Extract the (x, y) coordinate from the center of the cell holding the provided text.  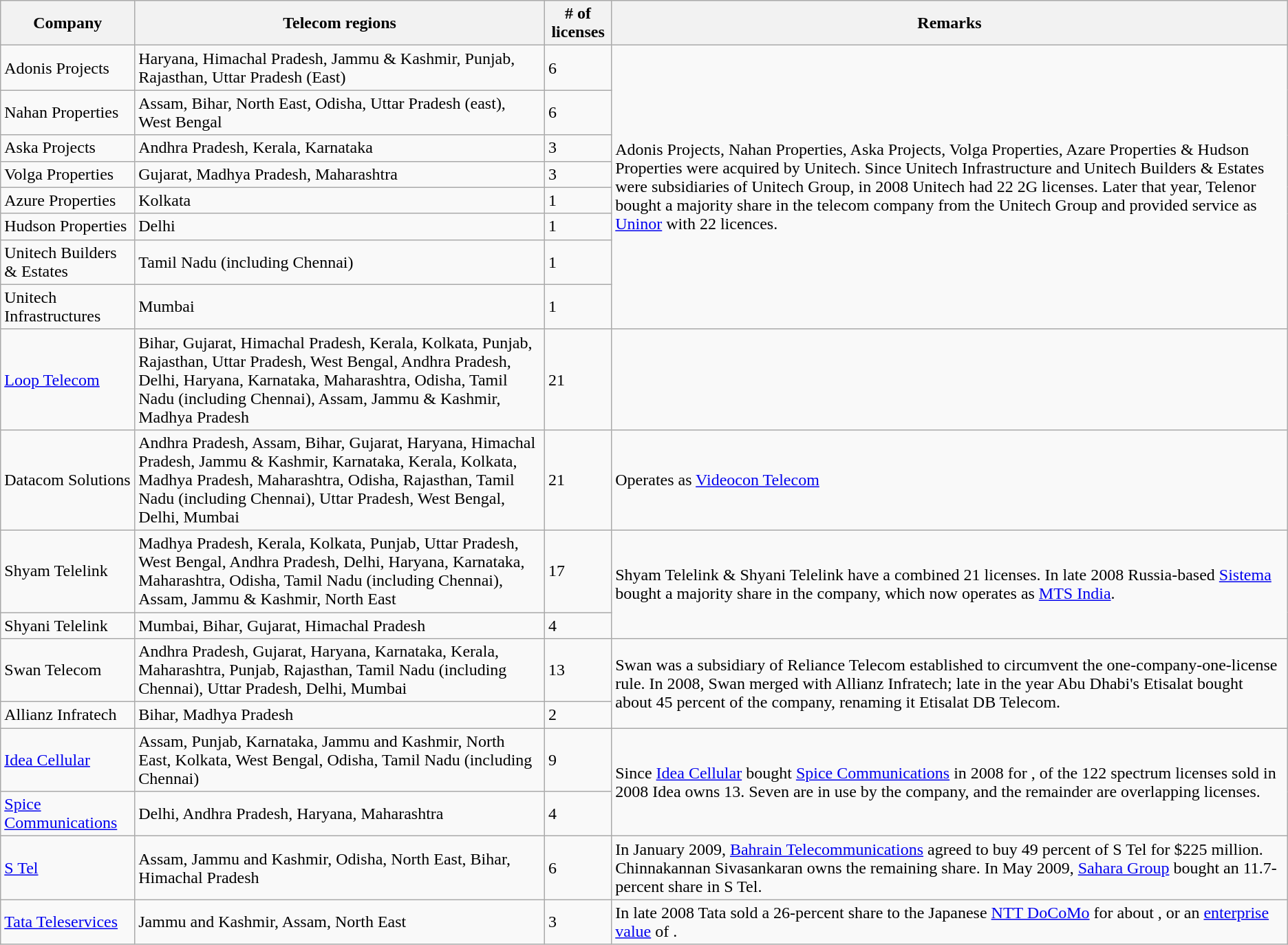
Idea Cellular (67, 760)
Datacom Solutions (67, 480)
Bihar, Madhya Pradesh (340, 715)
13 (578, 670)
Haryana, Himachal Pradesh, Jammu & Kashmir, Punjab, Rajasthan, Uttar Pradesh (East) (340, 67)
Tata Teleservices (67, 922)
Hudson Properties (67, 226)
Gujarat, Madhya Pradesh, Maharashtra (340, 174)
Unitech Infrastructures (67, 307)
Andhra Pradesh, Gujarat, Haryana, Karnataka, Kerala, Maharashtra, Punjab, Rajasthan, Tamil Nadu (including Chennai), Uttar Pradesh, Delhi, Mumbai (340, 670)
Spice Communications (67, 814)
Andhra Pradesh, Kerala, Karnataka (340, 148)
Assam, Jammu and Kashmir, Odisha, North East, Bihar, Himachal Pradesh (340, 868)
Loop Telecom (67, 379)
Aska Projects (67, 148)
Volga Properties (67, 174)
Telecom regions (340, 23)
Kolkata (340, 200)
Mumbai (340, 307)
# of licenses (578, 23)
Tamil Nadu (including Chennai) (340, 262)
Shyani Telelink (67, 626)
Operates as Videocon Telecom (949, 480)
Swan Telecom (67, 670)
Unitech Builders & Estates (67, 262)
Company (67, 23)
Shyam Telelink (67, 571)
Jammu and Kashmir, Assam, North East (340, 922)
Delhi (340, 226)
Allianz Infratech (67, 715)
Mumbai, Bihar, Gujarat, Himachal Pradesh (340, 626)
Assam, Punjab, Karnataka, Jammu and Kashmir, North East, Kolkata, West Bengal, Odisha, Tamil Nadu (including Chennai) (340, 760)
Delhi, Andhra Pradesh, Haryana, Maharashtra (340, 814)
Remarks (949, 23)
Azure Properties (67, 200)
2 (578, 715)
9 (578, 760)
Adonis Projects (67, 67)
Assam, Bihar, North East, Odisha, Uttar Pradesh (east), West Bengal (340, 113)
S Tel (67, 868)
17 (578, 571)
In late 2008 Tata sold a 26-percent share to the Japanese NTT DoCoMo for about , or an enterprise value of . (949, 922)
Nahan Properties (67, 113)
